From the cell containing the given text, extract its center point as (x, y) coordinate. 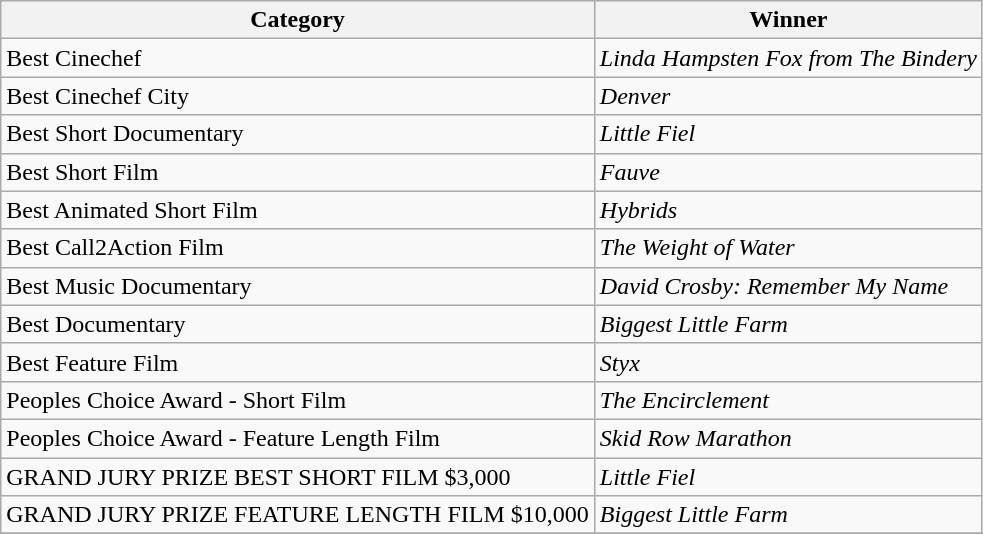
Peoples Choice Award - Feature Length Film (298, 438)
Styx (788, 362)
The Encirclement (788, 400)
GRAND JURY PRIZE BEST SHORT FILM $3,000 (298, 477)
Hybrids (788, 210)
GRAND JURY PRIZE FEATURE LENGTH FILM $10,000 (298, 515)
Best Music Documentary (298, 286)
Best Cinechef City (298, 96)
Category (298, 20)
Denver (788, 96)
Best Animated Short Film (298, 210)
Best Documentary (298, 324)
Best Call2Action Film (298, 248)
Best Feature Film (298, 362)
Best Short Documentary (298, 134)
Winner (788, 20)
Fauve (788, 172)
Skid Row Marathon (788, 438)
Linda Hampsten Fox from The Bindery (788, 58)
The Weight of Water (788, 248)
Best Short Film (298, 172)
Best Cinechef (298, 58)
David Crosby: Remember My Name (788, 286)
Peoples Choice Award - Short Film (298, 400)
